Provide the [X, Y] coordinate of the cell's center where the given text is located.  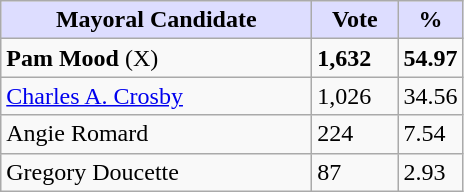
224 [355, 134]
1,632 [355, 58]
Angie Romard [156, 134]
Gregory Doucette [156, 172]
Vote [355, 20]
54.97 [430, 58]
1,026 [355, 96]
34.56 [430, 96]
Mayoral Candidate [156, 20]
% [430, 20]
2.93 [430, 172]
Charles A. Crosby [156, 96]
7.54 [430, 134]
87 [355, 172]
Pam Mood (X) [156, 58]
